Determine the [x, y] coordinate at the center of the cell enclosing the given text.  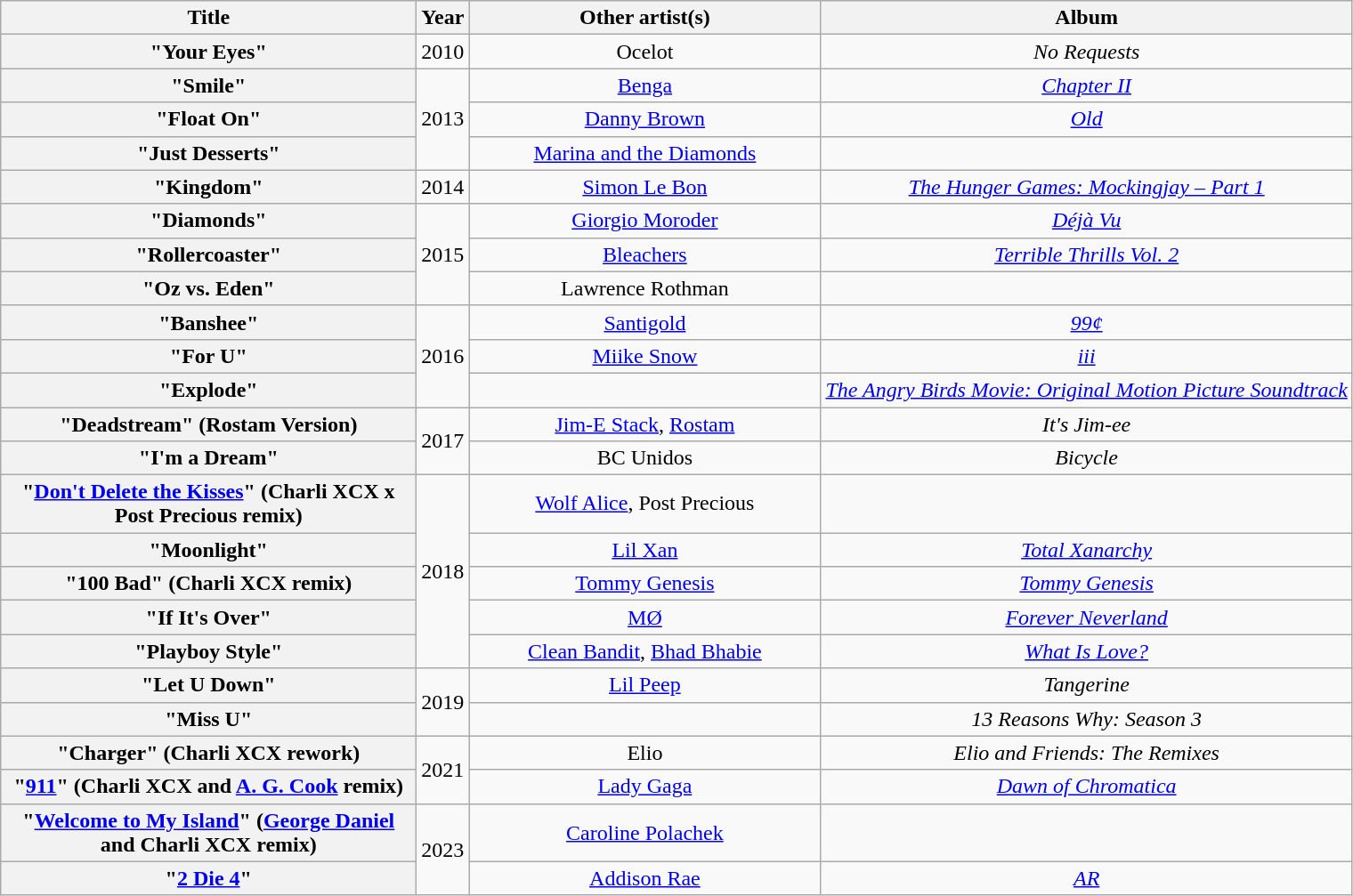
Tangerine [1086, 685]
Jim-E Stack, Rostam [644, 424]
"Welcome to My Island" (George Daniel and Charli XCX remix) [208, 833]
Wolf Alice, Post Precious [644, 504]
2014 [443, 187]
Addison Rae [644, 878]
Elio and Friends: The Remixes [1086, 753]
2017 [443, 441]
"I'm a Dream" [208, 458]
"Rollercoaster" [208, 254]
Bicycle [1086, 458]
"Playboy Style" [208, 651]
"2 Die 4" [208, 878]
Dawn of Chromatica [1086, 787]
Bleachers [644, 254]
Simon Le Bon [644, 187]
"Float On" [208, 119]
2021 [443, 770]
AR [1086, 878]
What Is Love? [1086, 651]
"Smile" [208, 85]
"Kingdom" [208, 187]
Chapter II [1086, 85]
"Don't Delete the Kisses" (Charli XCX x Post Precious remix) [208, 504]
"100 Bad" (Charli XCX remix) [208, 584]
Marina and the Diamonds [644, 153]
"Banshee" [208, 322]
"Charger" (Charli XCX rework) [208, 753]
Danny Brown [644, 119]
Lady Gaga [644, 787]
"If It's Over" [208, 618]
Total Xanarchy [1086, 550]
No Requests [1086, 52]
13 Reasons Why: Season 3 [1086, 719]
"Just Desserts" [208, 153]
Giorgio Moroder [644, 221]
Déjà Vu [1086, 221]
2010 [443, 52]
Lil Xan [644, 550]
Caroline Polachek [644, 833]
Forever Neverland [1086, 618]
Benga [644, 85]
Miike Snow [644, 356]
Clean Bandit, Bhad Bhabie [644, 651]
"Explode" [208, 390]
"Deadstream" (Rostam Version) [208, 424]
Old [1086, 119]
"Let U Down" [208, 685]
Santigold [644, 322]
Album [1086, 18]
iii [1086, 356]
"Oz vs. Eden" [208, 288]
Year [443, 18]
Elio [644, 753]
2023 [443, 849]
The Angry Birds Movie: Original Motion Picture Soundtrack [1086, 390]
Ocelot [644, 52]
"Your Eyes" [208, 52]
BC Unidos [644, 458]
The Hunger Games: Mockingjay – Part 1 [1086, 187]
2016 [443, 356]
It's Jim-ee [1086, 424]
"Miss U" [208, 719]
Lil Peep [644, 685]
2013 [443, 119]
Lawrence Rothman [644, 288]
Other artist(s) [644, 18]
"Diamonds" [208, 221]
"911" (Charli XCX and A. G. Cook remix) [208, 787]
2018 [443, 571]
"For U" [208, 356]
2019 [443, 702]
Title [208, 18]
Terrible Thrills Vol. 2 [1086, 254]
2015 [443, 254]
99¢ [1086, 322]
"Moonlight" [208, 550]
MØ [644, 618]
